Scan for the cell matching the given text and deliver its [X, Y] coordinate at center. 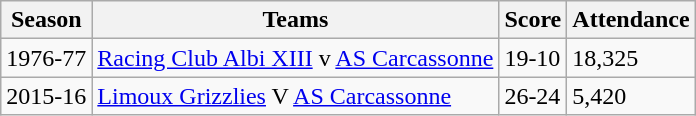
Racing Club Albi XIII v AS Carcassonne [296, 58]
Score [533, 20]
Limoux Grizzlies V AS Carcassonne [296, 96]
18,325 [631, 58]
1976-77 [46, 58]
Teams [296, 20]
2015-16 [46, 96]
19-10 [533, 58]
Season [46, 20]
5,420 [631, 96]
Attendance [631, 20]
26-24 [533, 96]
